Search for the cell housing the specified text and yield its [x, y] center coordinate. 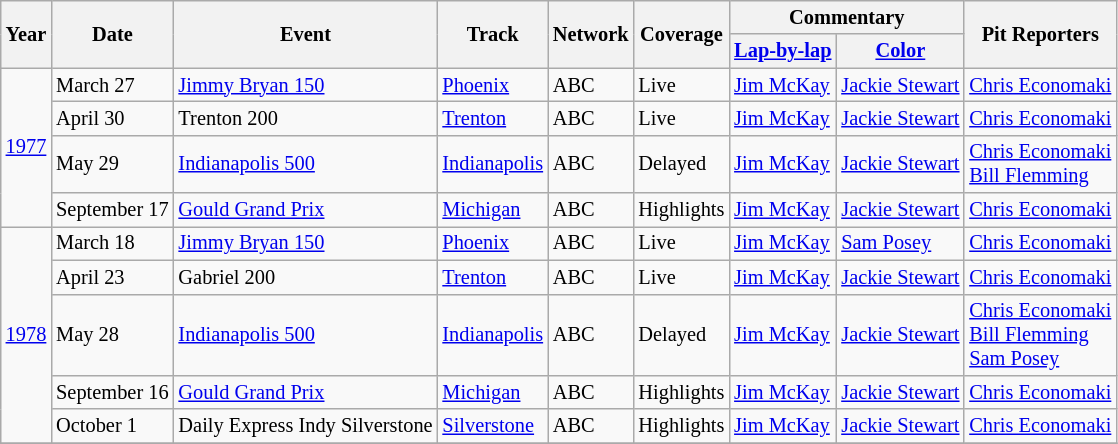
Daily Express Indy Silverstone [306, 426]
September 17 [112, 210]
Date [112, 34]
Event [306, 34]
Color [900, 51]
Sam Posey [900, 243]
Coverage [681, 34]
Chris EconomakiBill FlemmingSam Posey [1040, 335]
Commentary [846, 17]
Chris Economaki Bill Flemming [1040, 164]
Trenton 200 [306, 118]
Network [591, 34]
1977 [26, 148]
Lap-by-lap [782, 51]
April 30 [112, 118]
Pit Reporters [1040, 34]
Silverstone [492, 426]
May 28 [112, 335]
September 16 [112, 392]
Year [26, 34]
1978 [26, 334]
March 18 [112, 243]
Gabriel 200 [306, 277]
May 29 [112, 164]
October 1 [112, 426]
April 23 [112, 277]
Track [492, 34]
March 27 [112, 85]
